Output the (x, y) coordinate of the center of the cell containing the given text.  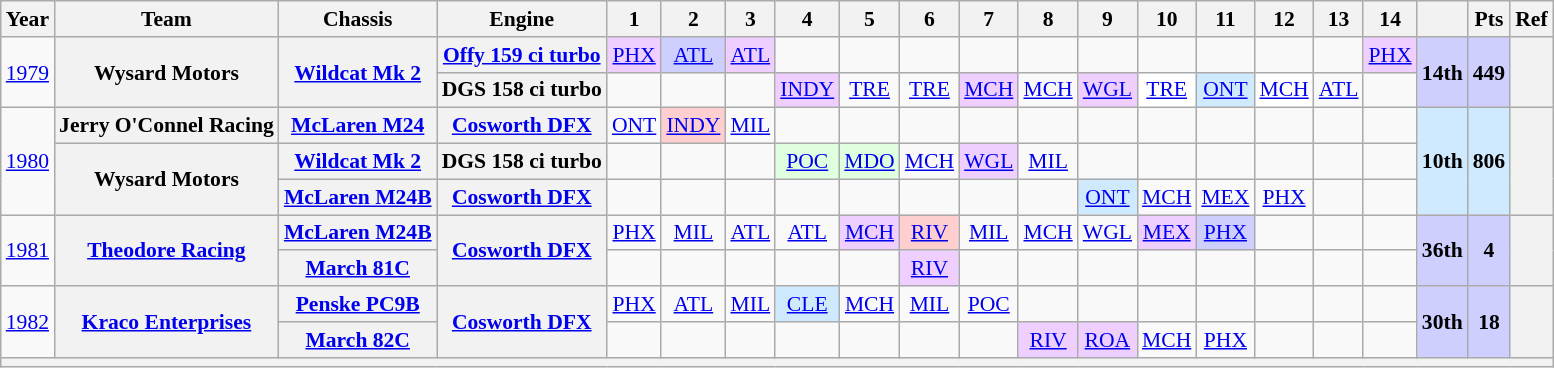
Jerry O'Connel Racing (166, 126)
806 (1490, 162)
1 (634, 19)
ROA (1108, 340)
Chassis (358, 19)
Penske PC9B (358, 304)
14th (1442, 72)
11 (1225, 19)
18 (1490, 322)
Year (28, 19)
Team (166, 19)
Theodore Racing (166, 250)
449 (1490, 72)
1979 (28, 72)
30th (1442, 322)
2 (693, 19)
10th (1442, 162)
1981 (28, 250)
Offy 159 ci turbo (522, 55)
12 (1284, 19)
Pts (1490, 19)
March 82C (358, 340)
36th (1442, 250)
Kraco Enterprises (166, 322)
MDO (870, 162)
1982 (28, 322)
McLaren M24 (358, 126)
14 (1390, 19)
7 (988, 19)
March 81C (358, 269)
Ref (1531, 19)
13 (1339, 19)
3 (750, 19)
9 (1108, 19)
1980 (28, 162)
6 (930, 19)
CLE (807, 304)
Engine (522, 19)
10 (1166, 19)
5 (870, 19)
8 (1048, 19)
